Search for the cell housing the specified text and yield its (x, y) center coordinate. 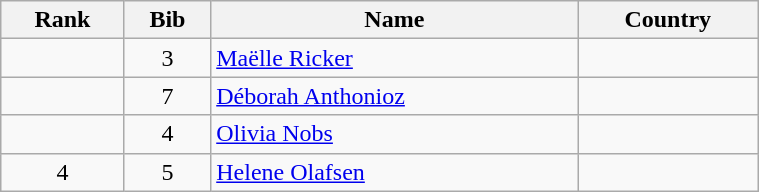
Name (394, 20)
Bib (168, 20)
7 (168, 96)
Rank (62, 20)
Helene Olafsen (394, 172)
3 (168, 58)
Olivia Nobs (394, 134)
Déborah Anthonioz (394, 96)
5 (168, 172)
Country (668, 20)
Maëlle Ricker (394, 58)
